Return (x, y) of the center of cell containing provided text 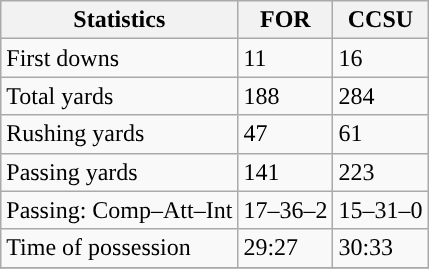
CCSU (380, 20)
47 (286, 134)
First downs (120, 58)
Rushing yards (120, 134)
141 (286, 172)
284 (380, 96)
15–31–0 (380, 210)
Statistics (120, 20)
29:27 (286, 248)
11 (286, 58)
17–36–2 (286, 210)
FOR (286, 20)
Passing: Comp–Att–Int (120, 210)
30:33 (380, 248)
188 (286, 96)
223 (380, 172)
Total yards (120, 96)
Passing yards (120, 172)
16 (380, 58)
61 (380, 134)
Time of possession (120, 248)
